Capture the cell that displays the provided text and extract its [x, y] central coordinate. 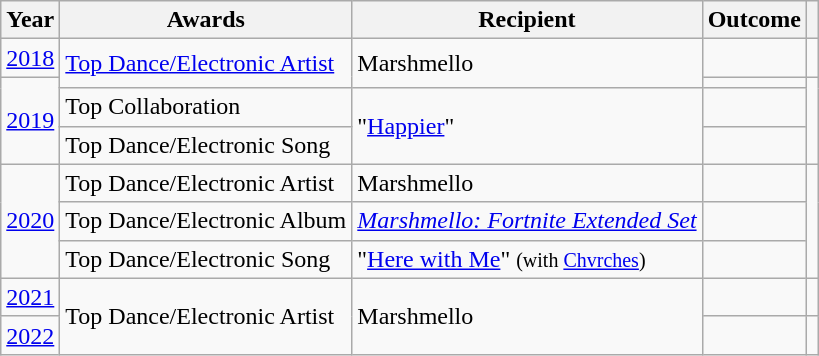
Recipient [527, 20]
"Happier" [527, 126]
"Here with Me" (with Chvrches) [527, 259]
Top Dance/Electronic Album [206, 221]
2022 [30, 335]
2018 [30, 58]
Year [30, 20]
Outcome [754, 20]
Top Collaboration [206, 107]
2020 [30, 221]
Awards [206, 20]
Marshmello: Fortnite Extended Set [527, 221]
2021 [30, 297]
2019 [30, 120]
